Scan for the cell matching the given text and deliver its (x, y) coordinate at center. 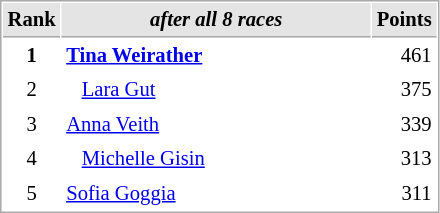
461 (404, 56)
339 (404, 124)
5 (32, 194)
Tina Weirather (216, 56)
Rank (32, 20)
3 (32, 124)
Sofia Goggia (216, 194)
4 (32, 158)
Anna Veith (216, 124)
Michelle Gisin (216, 158)
313 (404, 158)
Points (404, 20)
after all 8 races (216, 20)
1 (32, 56)
2 (32, 90)
Lara Gut (216, 90)
375 (404, 90)
311 (404, 194)
